Identify which cell holds the provided text, then report its (X, Y) central coordinate. 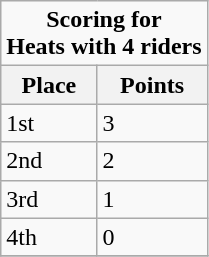
3rd (49, 199)
4th (49, 237)
0 (152, 237)
3 (152, 123)
Place (49, 85)
Scoring forHeats with 4 riders (104, 34)
2 (152, 161)
Points (152, 85)
1st (49, 123)
2nd (49, 161)
1 (152, 199)
